Determine the (x, y) coordinate at the center of the cell enclosing the given text.  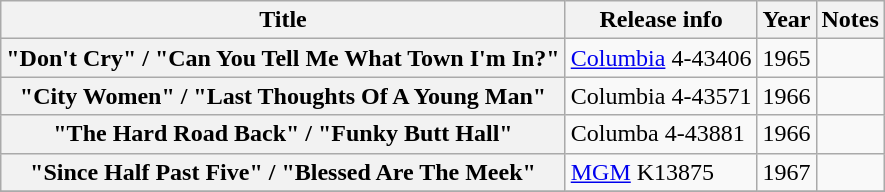
1965 (786, 58)
Columbia 4-43571 (661, 96)
"The Hard Road Back" / "Funky Butt Hall" (283, 134)
"City Women" / "Last Thoughts Of A Young Man" (283, 96)
Columba 4-43881 (661, 134)
1967 (786, 172)
"Since Half Past Five" / "Blessed Are The Meek" (283, 172)
"Don't Cry" / "Can You Tell Me What Town I'm In?" (283, 58)
Release info (661, 20)
Title (283, 20)
Year (786, 20)
Notes (850, 20)
Columbia 4-43406 (661, 58)
MGM K13875 (661, 172)
